For the text-containing cell, return its midpoint in (X, Y) coordinate format. 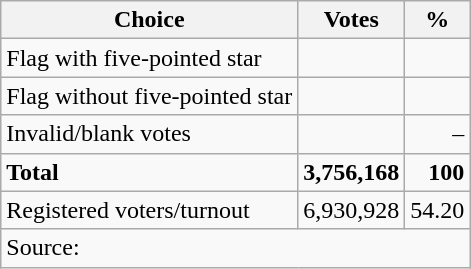
Flag with five-pointed star (150, 58)
Votes (352, 20)
– (438, 134)
Choice (150, 20)
Total (150, 172)
Invalid/blank votes (150, 134)
Source: (236, 248)
100 (438, 172)
3,756,168 (352, 172)
Registered voters/turnout (150, 210)
54.20 (438, 210)
% (438, 20)
6,930,928 (352, 210)
Flag without five-pointed star (150, 96)
